Capture the cell that displays the provided text and extract its (x, y) central coordinate. 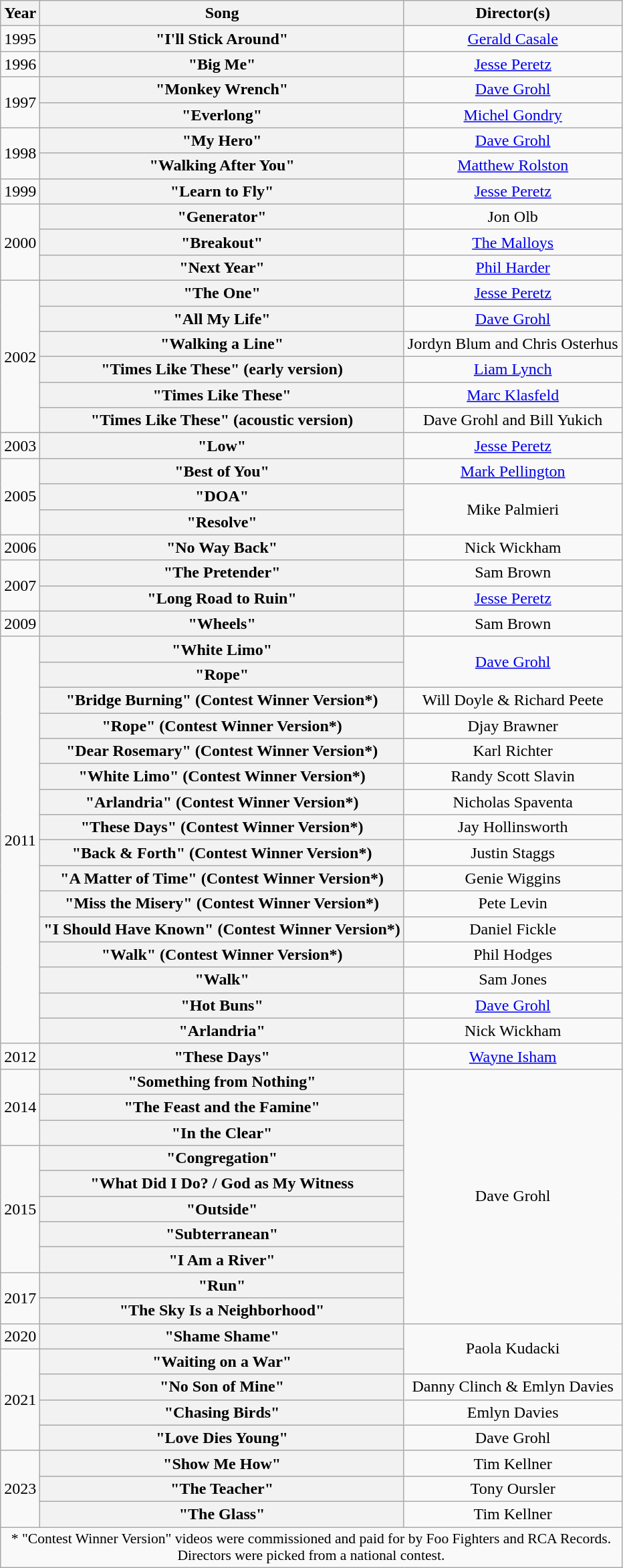
2021 (20, 1400)
"All My Life" (222, 319)
2017 (20, 1298)
"White Limo" (Contest Winner Version*) (222, 777)
"The Sky Is a Neighborhood" (222, 1311)
2005 (20, 497)
"No Son of Mine" (222, 1387)
2006 (20, 547)
"Chasing Birds" (222, 1412)
"Bridge Burning" (Contest Winner Version*) (222, 700)
Genie Wiggins (513, 878)
"The Teacher" (222, 1488)
"Learn to Fly" (222, 191)
2000 (20, 242)
2011 (20, 839)
2015 (20, 1209)
Nicholas Spaventa (513, 802)
1995 (20, 39)
Gerald Casale (513, 39)
"Times Like These" (early version) (222, 370)
"The One" (222, 293)
"Outside" (222, 1209)
"Run" (222, 1285)
"Walking After You" (222, 166)
2020 (20, 1336)
"Low" (222, 446)
"Walking a Line" (222, 344)
Year (20, 13)
"Everlong" (222, 115)
"Love Dies Young" (222, 1438)
Mike Palmieri (513, 509)
2014 (20, 1107)
* "Contest Winner Version" videos were commissioned and paid for by Foo Fighters and RCA Records.Directors were picked from a national contest. (311, 1547)
"These Days" (Contest Winner Version*) (222, 827)
"Hot Buns" (222, 1005)
1999 (20, 191)
Randy Scott Slavin (513, 777)
The Malloys (513, 242)
2009 (20, 624)
Michel Gondry (513, 115)
"Next Year" (222, 267)
"Rope" (Contest Winner Version*) (222, 725)
"Times Like These" (222, 395)
Daniel Fickle (513, 929)
"Arlandria" (222, 1031)
"Arlandria" (Contest Winner Version*) (222, 802)
"Show Me How" (222, 1463)
"Times Like These" (acoustic version) (222, 420)
"The Pretender" (222, 573)
"Long Road to Ruin" (222, 598)
"Resolve" (222, 522)
"Wheels" (222, 624)
Paola Kudacki (513, 1349)
"Something from Nothing" (222, 1081)
"Big Me" (222, 64)
Tony Oursler (513, 1488)
"Monkey Wrench" (222, 90)
"Best of You" (222, 471)
"Back & Forth" (Contest Winner Version*) (222, 853)
"No Way Back" (222, 547)
Director(s) (513, 13)
Phil Hodges (513, 954)
"I Am a River" (222, 1260)
"These Days" (222, 1056)
Sam Jones (513, 980)
Dave Grohl and Bill Yukich (513, 420)
Emlyn Davies (513, 1412)
2003 (20, 446)
Liam Lynch (513, 370)
"In the Clear" (222, 1133)
1996 (20, 64)
"I'll Stick Around" (222, 39)
Will Doyle & Richard Peete (513, 700)
"Waiting on a War" (222, 1361)
"Subterranean" (222, 1234)
2002 (20, 356)
2023 (20, 1488)
Pete Levin (513, 904)
"What Did I Do? / God as My Witness (222, 1184)
Justin Staggs (513, 853)
2012 (20, 1056)
Marc Klasfeld (513, 395)
1998 (20, 153)
Wayne Isham (513, 1056)
"Breakout" (222, 242)
"The Feast and the Famine" (222, 1107)
"Dear Rosemary" (Contest Winner Version*) (222, 751)
Song (222, 13)
"I Should Have Known" (Contest Winner Version*) (222, 929)
"My Hero" (222, 140)
Mark Pellington (513, 471)
Phil Harder (513, 267)
"Congregation" (222, 1158)
"DOA" (222, 497)
Djay Brawner (513, 725)
Jordyn Blum and Chris Osterhus (513, 344)
"A Matter of Time" (Contest Winner Version*) (222, 878)
"Walk" (Contest Winner Version*) (222, 954)
"Walk" (222, 980)
"Miss the Misery" (Contest Winner Version*) (222, 904)
"Shame Shame" (222, 1336)
Karl Richter (513, 751)
Jon Olb (513, 217)
2007 (20, 585)
1997 (20, 102)
"Rope" (222, 674)
Danny Clinch & Emlyn Davies (513, 1387)
Jay Hollinsworth (513, 827)
"Generator" (222, 217)
Matthew Rolston (513, 166)
"White Limo" (222, 649)
"The Glass" (222, 1514)
